Search for the cell housing the specified text and yield its (x, y) center coordinate. 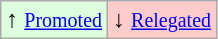
↓ Relegated (162, 20)
↑ Promoted (54, 20)
